Find where the given text appears and provide that cell's center as [x, y] coordinate. 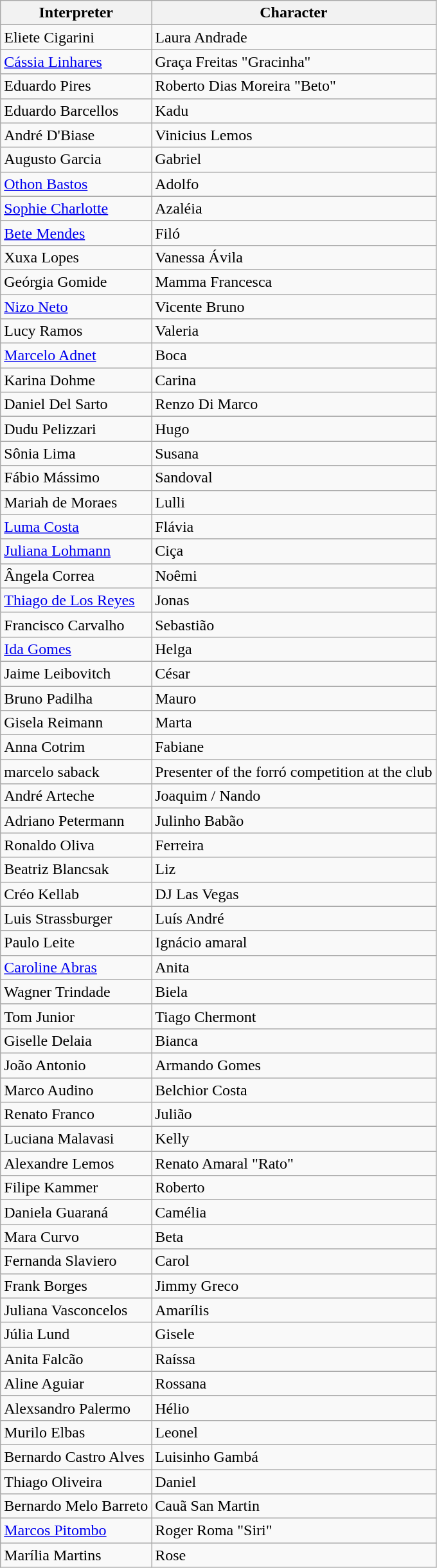
André D'Biase [76, 135]
Noêmi [294, 576]
Joaquim / Nando [294, 796]
César [294, 673]
Othon Bastos [76, 184]
Francisco Carvalho [76, 624]
Bianca [294, 1041]
Thiago de Los Reyes [76, 600]
Adriano Petermann [76, 821]
Roberto [294, 1188]
Fabiane [294, 747]
Flávia [294, 527]
Luciana Malavasi [76, 1139]
Vinicius Lemos [294, 135]
Gisele [294, 1335]
André Arteche [76, 796]
Azaléia [294, 208]
Aline Aguiar [76, 1383]
Jonas [294, 600]
Ignácio amaral [294, 943]
Biela [294, 992]
Geórgia Gomide [76, 282]
Armando Gomes [294, 1065]
Carina [294, 380]
Julião [294, 1115]
Ângela Correa [76, 576]
Raíssa [294, 1359]
Luís André [294, 918]
Julinho Babão [294, 821]
marcelo saback [76, 772]
Roger Roma "Siri" [294, 1531]
Daniel [294, 1481]
Cássia Linhares [76, 62]
Eliete Cigarini [76, 37]
Renato Franco [76, 1115]
Ciça [294, 551]
Adolfo [294, 184]
Créo Kellab [76, 894]
Daniela Guaraná [76, 1212]
Marcos Pitombo [76, 1531]
Filipe Kammer [76, 1188]
Anita [294, 967]
Marta [294, 723]
Anita Falcão [76, 1359]
Luma Costa [76, 527]
Gabriel [294, 160]
Sebastião [294, 624]
Renzo Di Marco [294, 405]
Gisela Reimann [76, 723]
Character [294, 13]
Boca [294, 356]
Presenter of the forró competition at the club [294, 772]
Hélio [294, 1408]
Alexandre Lemos [76, 1163]
Mamma Francesca [294, 282]
Camélia [294, 1212]
Daniel Del Sarto [76, 405]
Vanessa Ávila [294, 257]
Mara Curvo [76, 1237]
Augusto Garcia [76, 160]
Renato Amaral "Rato" [294, 1163]
Leonel [294, 1432]
Valeria [294, 331]
Fábio Mássimo [76, 478]
Frank Borges [76, 1286]
Ida Gomes [76, 649]
Wagner Trindade [76, 992]
Rossana [294, 1383]
Bernardo Melo Barreto [76, 1506]
Jaime Leibovitch [76, 673]
Tiago Chermont [294, 1016]
Roberto Dias Moreira "Beto" [294, 86]
Eduardo Barcellos [76, 111]
Beatriz Blancsak [76, 870]
Eduardo Pires [76, 86]
Luis Strassburger [76, 918]
Jimmy Greco [294, 1286]
Sandoval [294, 478]
Nizo Neto [76, 307]
Laura Andrade [294, 37]
Lulli [294, 502]
Thiago Oliveira [76, 1481]
Karina Dohme [76, 380]
Giselle Delaia [76, 1041]
Sônia Lima [76, 453]
Bete Mendes [76, 233]
Paulo Leite [76, 943]
Xuxa Lopes [76, 257]
Helga [294, 649]
Graça Freitas "Gracinha" [294, 62]
Amarílis [294, 1310]
Fernanda Slaviero [76, 1261]
Carol [294, 1261]
Luisinho Gambá [294, 1457]
Lucy Ramos [76, 331]
Interpreter [76, 13]
Alexsandro Palermo [76, 1408]
Beta [294, 1237]
Bernardo Castro Alves [76, 1457]
Bruno Padilha [76, 698]
João Antonio [76, 1065]
Marcelo Adnet [76, 356]
Cauã San Martin [294, 1506]
Murilo Elbas [76, 1432]
Kadu [294, 111]
Liz [294, 870]
Marco Audino [76, 1090]
Hugo [294, 429]
Rose [294, 1555]
Anna Cotrim [76, 747]
Vicente Bruno [294, 307]
Mauro [294, 698]
Juliana Lohmann [76, 551]
DJ Las Vegas [294, 894]
Ronaldo Oliva [76, 845]
Júlia Lund [76, 1335]
Tom Junior [76, 1016]
Susana [294, 453]
Caroline Abras [76, 967]
Belchior Costa [294, 1090]
Dudu Pelizzari [76, 429]
Ferreira [294, 845]
Marília Martins [76, 1555]
Sophie Charlotte [76, 208]
Kelly [294, 1139]
Filó [294, 233]
Juliana Vasconcelos [76, 1310]
Mariah de Moraes [76, 502]
